Output the [x, y] coordinate of the center of the cell containing the given text.  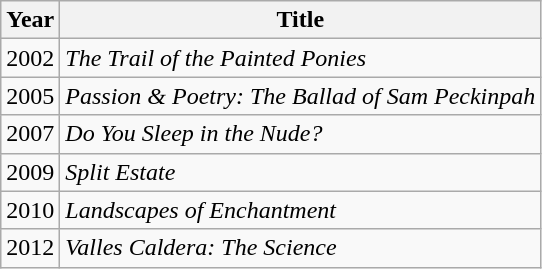
2007 [30, 134]
Title [300, 20]
2010 [30, 210]
2002 [30, 58]
2012 [30, 248]
Split Estate [300, 172]
Year [30, 20]
The Trail of the Painted Ponies [300, 58]
Do You Sleep in the Nude? [300, 134]
Passion & Poetry: The Ballad of Sam Peckinpah [300, 96]
Valles Caldera: The Science [300, 248]
2005 [30, 96]
Landscapes of Enchantment [300, 210]
2009 [30, 172]
